For the text-containing cell, return its midpoint in [X, Y] coordinate format. 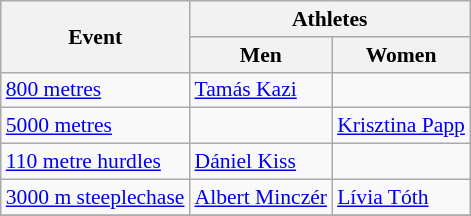
Event [96, 36]
800 metres [96, 90]
Women [401, 55]
5000 metres [96, 126]
110 metre hurdles [96, 162]
Men [262, 55]
Dániel Kiss [262, 162]
Athletes [330, 19]
Albert Minczér [262, 197]
3000 m steeplechase [96, 197]
Lívia Tóth [401, 197]
Tamás Kazi [262, 90]
Krisztina Papp [401, 126]
